Locate the cell with the specified text and output its (X, Y) center coordinate. 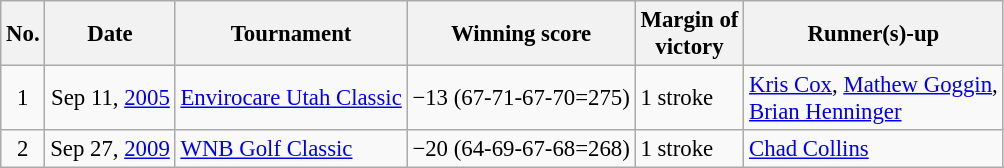
Sep 11, 2005 (110, 98)
Tournament (291, 34)
Chad Collins (874, 149)
Date (110, 34)
Winning score (521, 34)
1 (23, 98)
−20 (64-69-67-68=268) (521, 149)
−13 (67-71-67-70=275) (521, 98)
Kris Cox, Mathew Goggin, Brian Henninger (874, 98)
No. (23, 34)
Sep 27, 2009 (110, 149)
WNB Golf Classic (291, 149)
2 (23, 149)
Margin ofvictory (690, 34)
Envirocare Utah Classic (291, 98)
Runner(s)-up (874, 34)
